Return the (x, y) coordinate for the center point of the cell that contains the specified text.  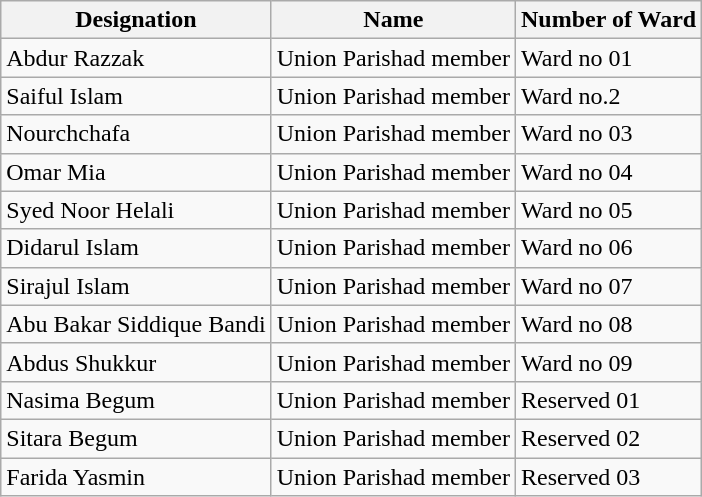
Ward no 04 (608, 172)
Name (393, 20)
Reserved 01 (608, 400)
Ward no 05 (608, 210)
Saiful Islam (136, 96)
Nourchchafa (136, 134)
Ward no.2 (608, 96)
Abu Bakar Siddique Bandi (136, 324)
Sitara Begum (136, 438)
Number of Ward (608, 20)
Ward no 06 (608, 248)
Ward no 03 (608, 134)
Abdur Razzak (136, 58)
Abdus Shukkur (136, 362)
Designation (136, 20)
Syed Noor Helali (136, 210)
Ward no 08 (608, 324)
Ward no 09 (608, 362)
Farida Yasmin (136, 477)
Didarul Islam (136, 248)
Ward no 07 (608, 286)
Reserved 03 (608, 477)
Nasima Begum (136, 400)
Sirajul Islam (136, 286)
Reserved 02 (608, 438)
Omar Mia (136, 172)
Ward no 01 (608, 58)
